Capture the cell that displays the provided text and extract its [X, Y] central coordinate. 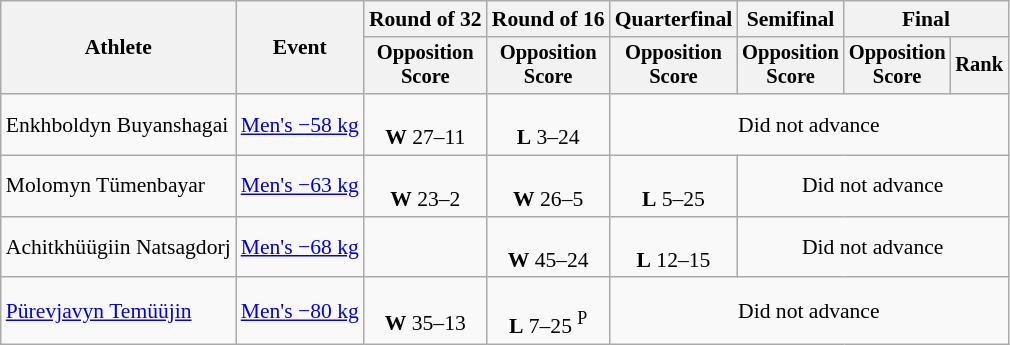
W 27–11 [426, 124]
L 5–25 [674, 186]
Event [300, 48]
Men's −63 kg [300, 186]
W 45–24 [548, 248]
Quarterfinal [674, 19]
Rank [979, 66]
Men's −80 kg [300, 312]
Achitkhüügiin Natsagdorj [118, 248]
Athlete [118, 48]
Round of 32 [426, 19]
L 3–24 [548, 124]
Pürevjavyn Temüüjin [118, 312]
W 35–13 [426, 312]
Final [926, 19]
Men's −58 kg [300, 124]
Semifinal [790, 19]
L 7–25 P [548, 312]
Molomyn Tümenbayar [118, 186]
L 12–15 [674, 248]
Men's −68 kg [300, 248]
Round of 16 [548, 19]
Enkhboldyn Buyanshagai [118, 124]
W 23–2 [426, 186]
W 26–5 [548, 186]
